Capture the cell that displays the provided text and extract its [X, Y] central coordinate. 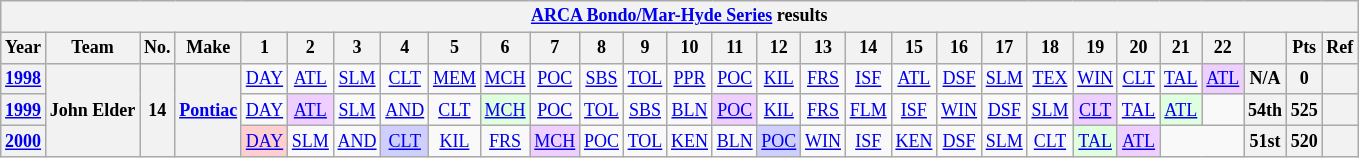
Pts [1304, 48]
John Elder [92, 110]
3 [357, 48]
12 [779, 48]
13 [824, 48]
525 [1304, 110]
1999 [24, 110]
5 [455, 48]
N/A [1266, 78]
10 [690, 48]
ARCA Bondo/Mar-Hyde Series results [680, 16]
8 [602, 48]
Make [208, 48]
54th [1266, 110]
22 [1223, 48]
0 [1304, 78]
17 [1004, 48]
2000 [24, 140]
1 [264, 48]
520 [1304, 140]
4 [405, 48]
6 [505, 48]
1998 [24, 78]
7 [555, 48]
PPR [690, 78]
20 [1138, 48]
Ref [1340, 48]
16 [960, 48]
9 [644, 48]
Year [24, 48]
51st [1266, 140]
Pontiac [208, 110]
No. [158, 48]
21 [1181, 48]
Team [92, 48]
2 [311, 48]
FLM [868, 110]
11 [734, 48]
MEM [455, 78]
TEX [1050, 78]
19 [1096, 48]
18 [1050, 48]
15 [914, 48]
